Detect which cell encompasses the target text, then output its [x, y] center coordinate. 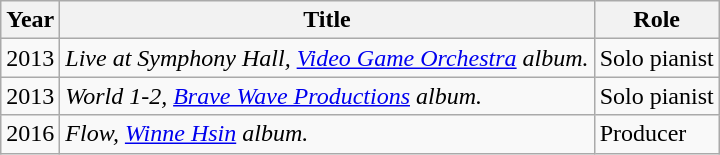
Live at Symphony Hall, Video Game Orchestra album. [327, 58]
Producer [656, 134]
Year [30, 20]
Role [656, 20]
2016 [30, 134]
World 1-2, Brave Wave Productions album. [327, 96]
Flow, Winne Hsin album. [327, 134]
Title [327, 20]
